Locate the cell with the specified text and output its [X, Y] center coordinate. 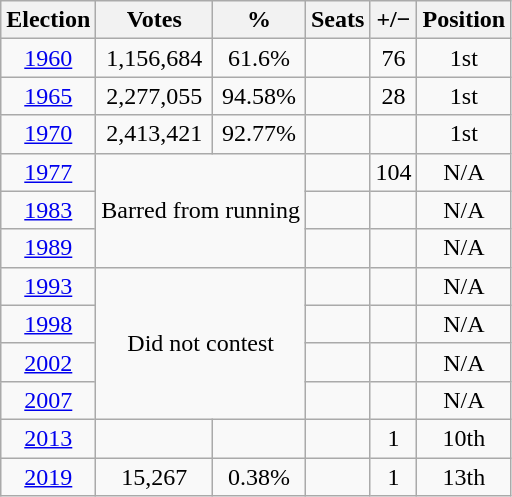
1965 [48, 96]
2019 [48, 477]
+/− [394, 20]
13th [464, 477]
92.77% [260, 134]
28 [394, 96]
Barred from running [201, 210]
1960 [48, 58]
2,413,421 [154, 134]
94.58% [260, 96]
1977 [48, 172]
2,277,055 [154, 96]
Seats [337, 20]
1983 [48, 210]
76 [394, 58]
2007 [48, 400]
1989 [48, 248]
61.6% [260, 58]
1,156,684 [154, 58]
Did not contest [201, 343]
% [260, 20]
Position [464, 20]
104 [394, 172]
0.38% [260, 477]
1993 [48, 286]
2002 [48, 362]
2013 [48, 438]
Election [48, 20]
Votes [154, 20]
10th [464, 438]
1970 [48, 134]
1998 [48, 324]
15,267 [154, 477]
